Return the [x, y] coordinate for the center point of the cell that contains the specified text.  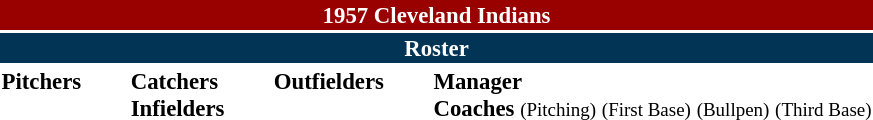
Roster [436, 48]
1957 Cleveland Indians [436, 15]
